Return [X, Y] of the center of cell containing provided text 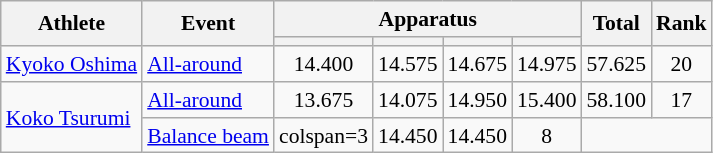
14.575 [408, 64]
Total [616, 24]
Koko Tsurumi [72, 118]
Rank [682, 24]
17 [682, 100]
57.625 [616, 64]
58.100 [616, 100]
14.400 [324, 64]
Athlete [72, 24]
14.950 [478, 100]
14.675 [478, 64]
Apparatus [428, 19]
Kyoko Oshima [72, 64]
13.675 [324, 100]
14.975 [546, 64]
14.075 [408, 100]
15.400 [546, 100]
Event [208, 24]
20 [682, 64]
